Detect which cell encompasses the target text, then output its (X, Y) center coordinate. 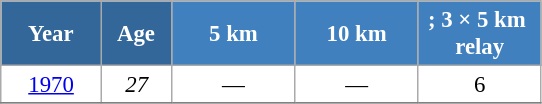
Year (52, 34)
27 (136, 85)
10 km (356, 34)
5 km (234, 34)
Age (136, 34)
6 (480, 85)
; 3 × 5 km relay (480, 34)
1970 (52, 85)
